For the text-containing cell, return its midpoint in [x, y] coordinate format. 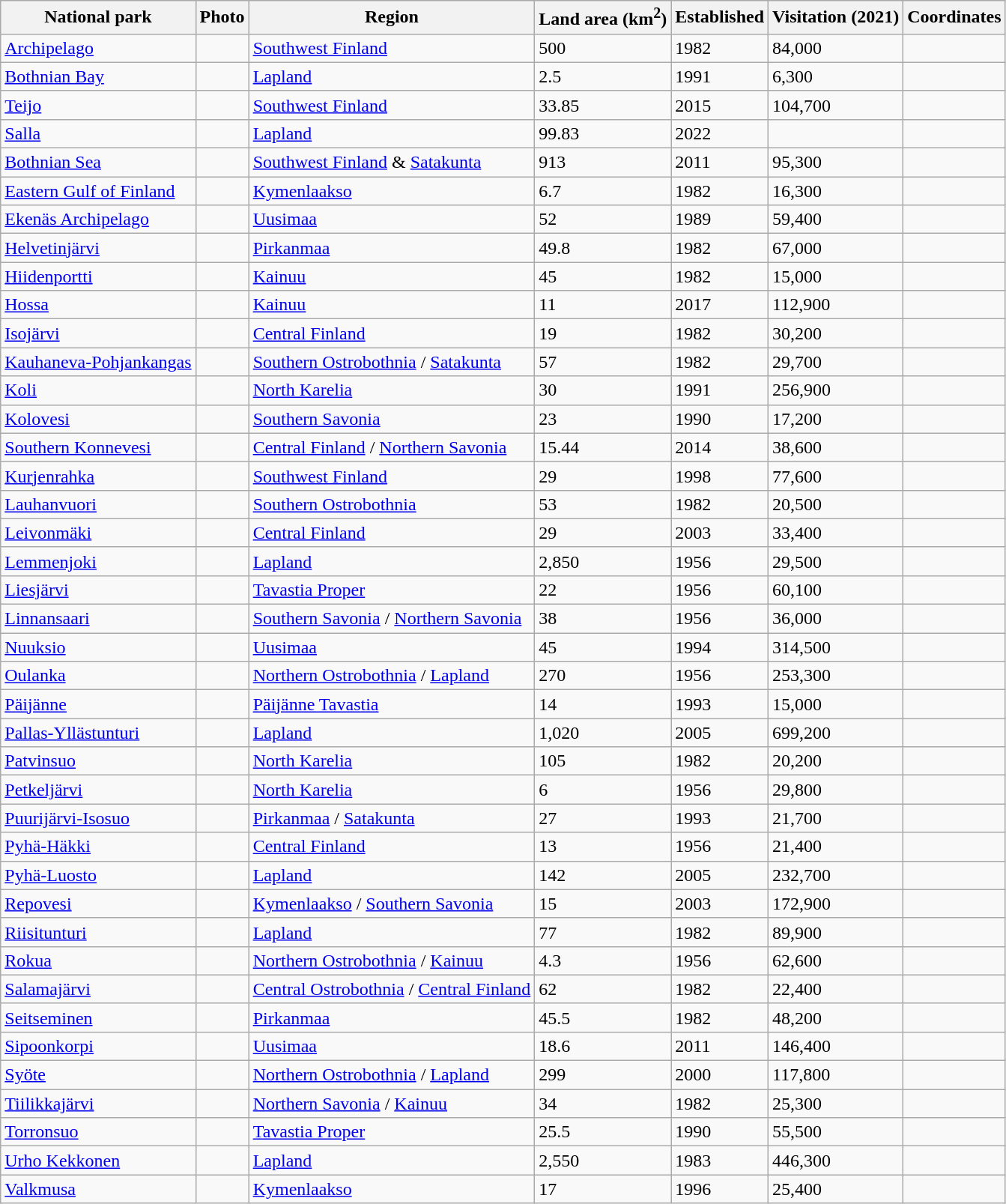
104,700 [836, 105]
1996 [720, 1189]
17,200 [836, 419]
Eastern Gulf of Finland [98, 191]
17 [603, 1189]
699,200 [836, 733]
1994 [720, 647]
77 [603, 932]
500 [603, 48]
Kymenlaakso / Southern Savonia [392, 904]
314,500 [836, 647]
57 [603, 362]
146,400 [836, 1046]
29,700 [836, 362]
84,000 [836, 48]
Pallas-Yllästunturi [98, 733]
Hiidenportti [98, 276]
Lauhanvuori [98, 504]
33,400 [836, 533]
21,400 [836, 847]
Liesjärvi [98, 590]
Bothnian Sea [98, 163]
Pyhä-Luosto [98, 875]
Oulanka [98, 676]
Northern Savonia / Kainuu [392, 1104]
27 [603, 818]
34 [603, 1104]
23 [603, 419]
4.3 [603, 961]
Kolovesi [98, 419]
Kauhaneva-Pohjankangas [98, 362]
913 [603, 163]
33.85 [603, 105]
18.6 [603, 1046]
Isojärvi [98, 333]
Central Finland / Northern Savonia [392, 447]
99.83 [603, 133]
1983 [720, 1161]
6,300 [836, 76]
142 [603, 875]
1989 [720, 220]
Syöte [98, 1075]
105 [603, 761]
Puurijärvi-Isosuo [98, 818]
2,550 [603, 1161]
89,900 [836, 932]
25.5 [603, 1132]
299 [603, 1075]
Archipelago [98, 48]
Land area (km2) [603, 18]
13 [603, 847]
25,300 [836, 1104]
29,800 [836, 790]
Linnansaari [98, 619]
Urho Kekkonen [98, 1161]
270 [603, 676]
Päijänne Tavastia [392, 704]
1998 [720, 476]
60,100 [836, 590]
Coordinates [954, 18]
19 [603, 333]
Leivonmäki [98, 533]
Riisitunturi [98, 932]
2015 [720, 105]
45.5 [603, 1017]
1,020 [603, 733]
Valkmusa [98, 1189]
15 [603, 904]
112,900 [836, 305]
Patvinsuo [98, 761]
253,300 [836, 676]
20,500 [836, 504]
30 [603, 390]
Salamajärvi [98, 989]
Southwest Finland & Satakunta [392, 163]
Southern Ostrobothnia [392, 504]
48,200 [836, 1017]
Southern Savonia [392, 419]
National park [98, 18]
Pirkanmaa / Satakunta [392, 818]
59,400 [836, 220]
67,000 [836, 248]
22,400 [836, 989]
21,700 [836, 818]
2014 [720, 447]
Nuuksio [98, 647]
Helvetinjärvi [98, 248]
Southern Ostrobothnia / Satakunta [392, 362]
20,200 [836, 761]
Torronsuo [98, 1132]
Ekenäs Archipelago [98, 220]
6 [603, 790]
232,700 [836, 875]
52 [603, 220]
Rokua [98, 961]
Päijänne [98, 704]
Kurjenrahka [98, 476]
29,500 [836, 561]
Koli [98, 390]
2,850 [603, 561]
Salla [98, 133]
Region [392, 18]
36,000 [836, 619]
14 [603, 704]
16,300 [836, 191]
Visitation (2021) [836, 18]
55,500 [836, 1132]
Lemmenjoki [98, 561]
Pyhä-Häkki [98, 847]
117,800 [836, 1075]
Hossa [98, 305]
38 [603, 619]
2.5 [603, 76]
Established [720, 18]
Southern Konnevesi [98, 447]
Southern Savonia / Northern Savonia [392, 619]
Central Ostrobothnia / Central Finland [392, 989]
Seitseminen [98, 1017]
Sipoonkorpi [98, 1046]
53 [603, 504]
95,300 [836, 163]
Bothnian Bay [98, 76]
15.44 [603, 447]
Tiilikkajärvi [98, 1104]
172,900 [836, 904]
2022 [720, 133]
30,200 [836, 333]
2017 [720, 305]
Northern Ostrobothnia / Kainuu [392, 961]
Teijo [98, 105]
62,600 [836, 961]
62 [603, 989]
38,600 [836, 447]
6.7 [603, 191]
11 [603, 305]
49.8 [603, 248]
22 [603, 590]
2000 [720, 1075]
Petkeljärvi [98, 790]
Photo [222, 18]
256,900 [836, 390]
77,600 [836, 476]
25,400 [836, 1189]
Repovesi [98, 904]
446,300 [836, 1161]
